Capture the cell that displays the provided text and extract its (x, y) central coordinate. 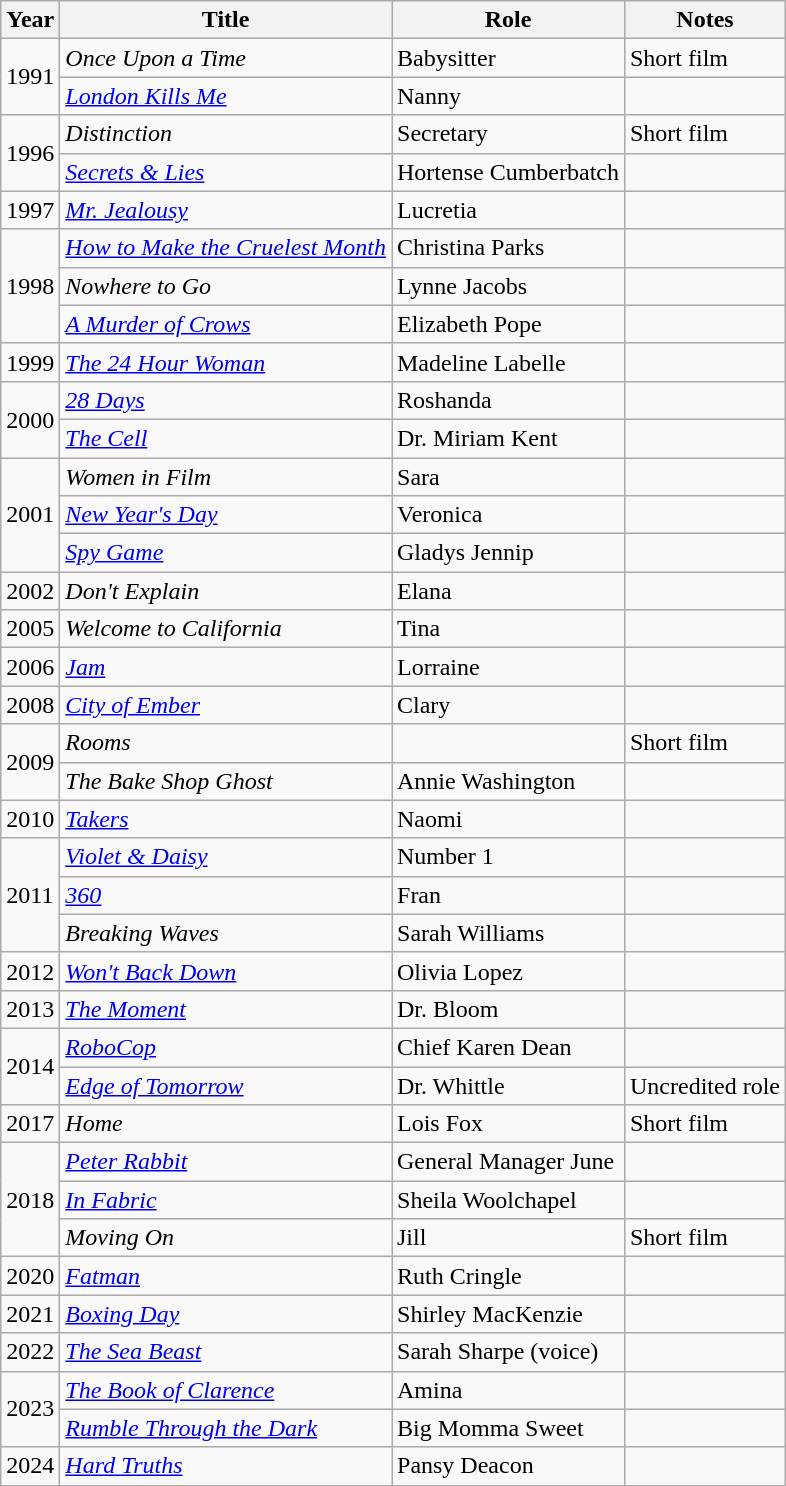
2013 (30, 1009)
Mr. Jealousy (226, 210)
2018 (30, 1200)
Breaking Waves (226, 933)
RoboCop (226, 1047)
2006 (30, 667)
1996 (30, 153)
Violet & Daisy (226, 857)
2011 (30, 895)
Jill (508, 1238)
2023 (30, 1409)
Dr. Bloom (508, 1009)
2008 (30, 705)
Notes (704, 20)
Moving On (226, 1238)
Dr. Miriam Kent (508, 438)
Boxing Day (226, 1314)
The Bake Shop Ghost (226, 781)
Clary (508, 705)
2005 (30, 629)
Dr. Whittle (508, 1085)
1998 (30, 286)
New Year's Day (226, 515)
Jam (226, 667)
28 Days (226, 400)
Tina (508, 629)
Lynne Jacobs (508, 286)
Sheila Woolchapel (508, 1200)
Year (30, 20)
Don't Explain (226, 591)
Christina Parks (508, 248)
Elana (508, 591)
360 (226, 895)
Rumble Through the Dark (226, 1428)
Rooms (226, 743)
Naomi (508, 819)
Fatman (226, 1276)
Annie Washington (508, 781)
Nowhere to Go (226, 286)
Sarah Williams (508, 933)
Role (508, 20)
Sarah Sharpe (voice) (508, 1352)
Lois Fox (508, 1124)
Shirley MacKenzie (508, 1314)
Takers (226, 819)
Secretary (508, 134)
Women in Film (226, 477)
Sara (508, 477)
2017 (30, 1124)
Lorraine (508, 667)
Edge of Tomorrow (226, 1085)
Peter Rabbit (226, 1162)
Big Momma Sweet (508, 1428)
Distinction (226, 134)
Fran (508, 895)
Elizabeth Pope (508, 324)
2001 (30, 515)
Madeline Labelle (508, 362)
The Sea Beast (226, 1352)
Uncredited role (704, 1085)
The Book of Clarence (226, 1390)
2021 (30, 1314)
Amina (508, 1390)
City of Ember (226, 705)
2000 (30, 419)
Hortense Cumberbatch (508, 172)
Secrets & Lies (226, 172)
Pansy Deacon (508, 1466)
London Kills Me (226, 96)
The 24 Hour Woman (226, 362)
Title (226, 20)
Olivia Lopez (508, 971)
2009 (30, 762)
How to Make the Cruelest Month (226, 248)
Won't Back Down (226, 971)
Nanny (508, 96)
2022 (30, 1352)
2002 (30, 591)
Gladys Jennip (508, 553)
Welcome to California (226, 629)
Babysitter (508, 58)
A Murder of Crows (226, 324)
The Moment (226, 1009)
General Manager June (508, 1162)
1991 (30, 77)
Once Upon a Time (226, 58)
2014 (30, 1066)
2020 (30, 1276)
Ruth Cringle (508, 1276)
Spy Game (226, 553)
2024 (30, 1466)
The Cell (226, 438)
Veronica (508, 515)
Chief Karen Dean (508, 1047)
1999 (30, 362)
Hard Truths (226, 1466)
Roshanda (508, 400)
Home (226, 1124)
2010 (30, 819)
Lucretia (508, 210)
2012 (30, 971)
1997 (30, 210)
Number 1 (508, 857)
In Fabric (226, 1200)
